Identify which cell holds the provided text, then report its (x, y) central coordinate. 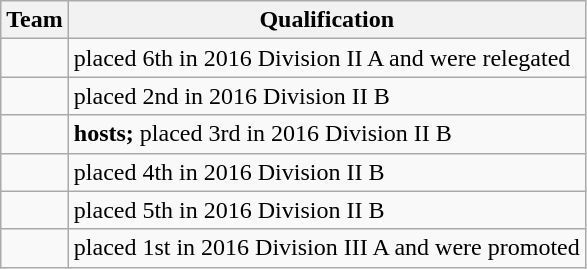
placed 2nd in 2016 Division II B (326, 96)
placed 5th in 2016 Division II B (326, 210)
hosts; placed 3rd in 2016 Division II B (326, 134)
Team (35, 20)
placed 1st in 2016 Division III A and were promoted (326, 248)
Qualification (326, 20)
placed 6th in 2016 Division II A and were relegated (326, 58)
placed 4th in 2016 Division II B (326, 172)
